Scan for the cell matching the given text and deliver its [x, y] coordinate at center. 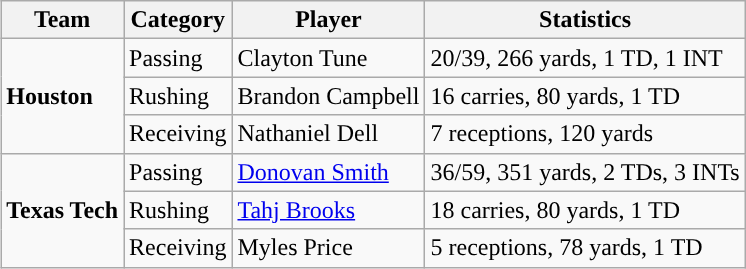
Clayton Tune [328, 58]
16 carries, 80 yards, 1 TD [585, 96]
Player [328, 20]
Brandon Campbell [328, 96]
Myles Price [328, 248]
Tahj Brooks [328, 210]
Nathaniel Dell [328, 134]
Team [62, 20]
Texas Tech [62, 210]
18 carries, 80 yards, 1 TD [585, 210]
7 receptions, 120 yards [585, 134]
Statistics [585, 20]
Category [178, 20]
36/59, 351 yards, 2 TDs, 3 INTs [585, 172]
20/39, 266 yards, 1 TD, 1 INT [585, 58]
Houston [62, 96]
5 receptions, 78 yards, 1 TD [585, 248]
Donovan Smith [328, 172]
